Scan for the cell matching the given text and deliver its (X, Y) coordinate at center. 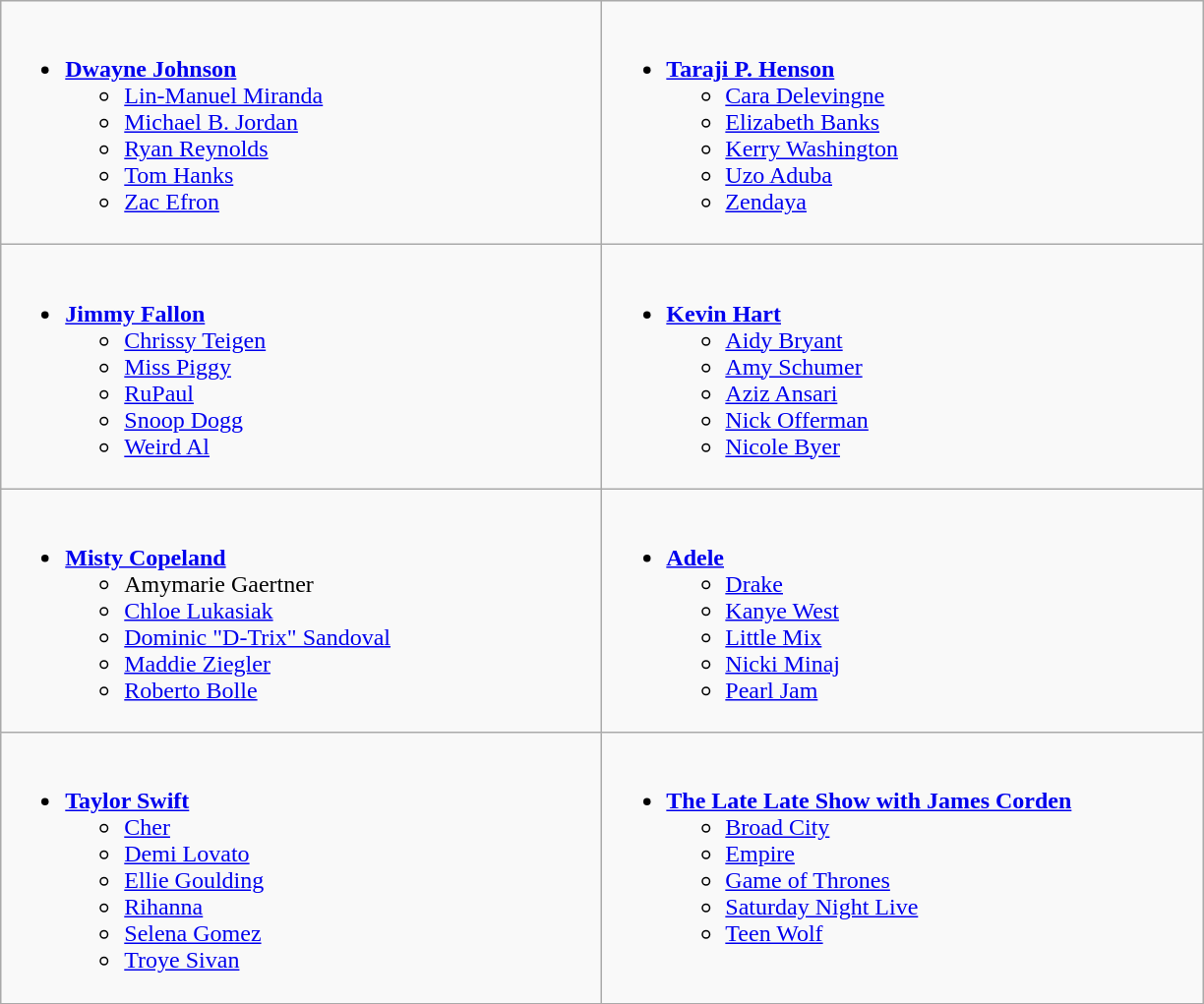
The Late Late Show with James CordenBroad CityEmpireGame of ThronesSaturday Night LiveTeen Wolf (903, 867)
Taraji P. HensonCara DelevingneElizabeth BanksKerry WashingtonUzo AdubaZendaya (903, 123)
AdeleDrakeKanye WestLittle MixNicki MinajPearl Jam (903, 611)
Taylor SwiftCherDemi LovatoEllie GouldingRihannaSelena GomezTroye Sivan (301, 867)
Kevin HartAidy BryantAmy SchumerAziz AnsariNick OffermanNicole Byer (903, 367)
Dwayne JohnsonLin-Manuel MirandaMichael B. JordanRyan ReynoldsTom HanksZac Efron (301, 123)
Jimmy FallonChrissy TeigenMiss PiggyRuPaulSnoop DoggWeird Al (301, 367)
Misty CopelandAmymarie GaertnerChloe LukasiakDominic "D-Trix" SandovalMaddie ZieglerRoberto Bolle (301, 611)
